Determine the [x, y] coordinate at the center of the cell enclosing the given text.  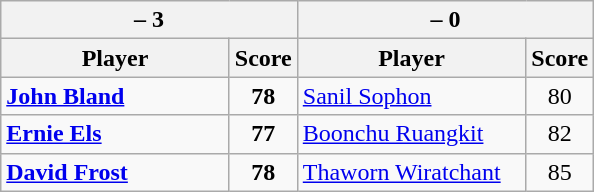
Thaworn Wiratchant [412, 172]
– 3 [150, 20]
Sanil Sophon [412, 96]
77 [263, 134]
– 0 [446, 20]
80 [560, 96]
John Bland [116, 96]
85 [560, 172]
Ernie Els [116, 134]
Boonchu Ruangkit [412, 134]
David Frost [116, 172]
82 [560, 134]
